Find where the given text appears and provide that cell's center as [x, y] coordinate. 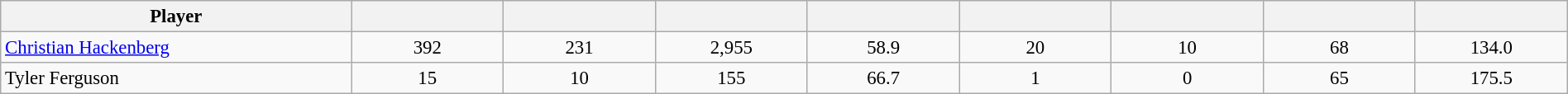
66.7 [883, 78]
175.5 [1491, 78]
231 [580, 48]
15 [428, 78]
68 [1340, 48]
Tyler Ferguson [176, 78]
20 [1035, 48]
1 [1035, 78]
2,955 [731, 48]
155 [731, 78]
134.0 [1491, 48]
58.9 [883, 48]
392 [428, 48]
0 [1188, 78]
65 [1340, 78]
Christian Hackenberg [176, 48]
Player [176, 16]
